Locate the cell with the specified text and output its (x, y) center coordinate. 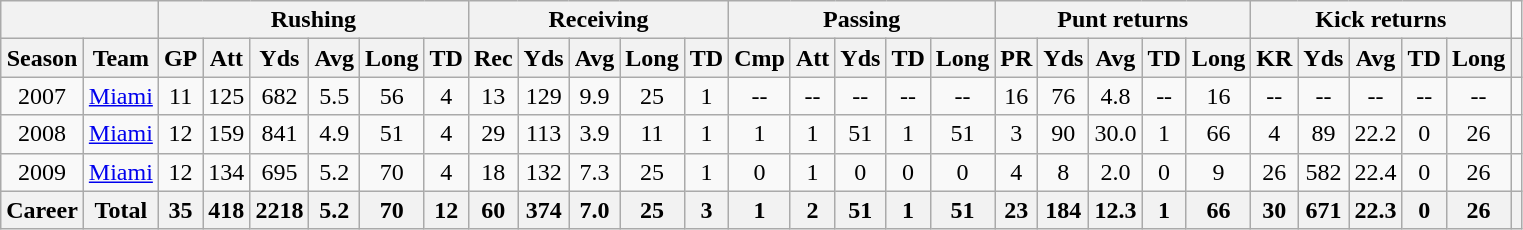
134 (226, 172)
12.3 (1116, 210)
671 (1324, 210)
Passing (862, 20)
582 (1324, 172)
29 (493, 134)
113 (544, 134)
682 (280, 96)
35 (180, 210)
374 (544, 210)
2218 (280, 210)
60 (493, 210)
841 (280, 134)
56 (392, 96)
418 (226, 210)
Team (120, 58)
23 (1016, 210)
9 (1218, 172)
3.9 (594, 134)
129 (544, 96)
PR (1016, 58)
90 (1064, 134)
76 (1064, 96)
Career (42, 210)
Season (42, 58)
2007 (42, 96)
Receiving (598, 20)
184 (1064, 210)
30 (1274, 210)
GP (180, 58)
13 (493, 96)
89 (1324, 134)
2009 (42, 172)
KR (1274, 58)
Rushing (313, 20)
7.3 (594, 172)
5.5 (334, 96)
Total (120, 210)
4.8 (1116, 96)
2 (812, 210)
18 (493, 172)
7.0 (594, 210)
Rec (493, 58)
Cmp (760, 58)
125 (226, 96)
22.2 (1376, 134)
9.9 (594, 96)
2.0 (1116, 172)
4.9 (334, 134)
30.0 (1116, 134)
159 (226, 134)
695 (280, 172)
Punt returns (1123, 20)
22.4 (1376, 172)
132 (544, 172)
8 (1064, 172)
Kick returns (1381, 20)
22.3 (1376, 210)
2008 (42, 134)
